Provide the (X, Y) coordinate of the cell's center where the given text is located.  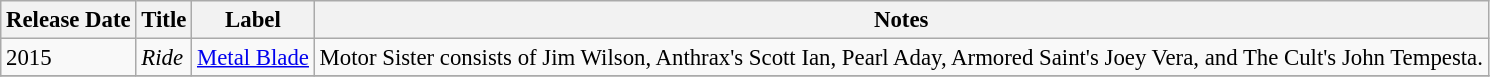
Ride (164, 58)
2015 (68, 58)
Motor Sister consists of Jim Wilson, Anthrax's Scott Ian, Pearl Aday, Armored Saint's Joey Vera, and The Cult's John Tempesta. (901, 58)
Notes (901, 20)
Release Date (68, 20)
Label (254, 20)
Title (164, 20)
Metal Blade (254, 58)
